Return the (X, Y) coordinate for the center point of the cell that contains the specified text.  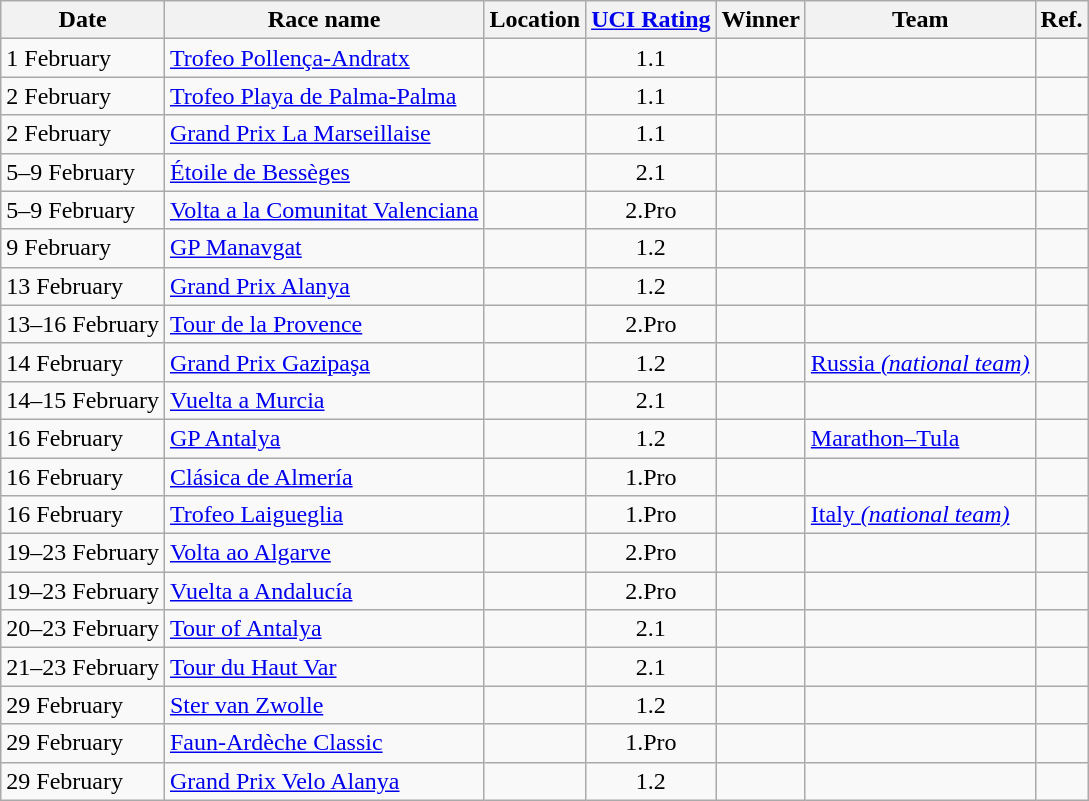
13–16 February (83, 324)
Marathon–Tula (920, 438)
Tour de la Provence (324, 324)
Ref. (1062, 20)
Winner (760, 20)
Trofeo Playa de Palma-Palma (324, 96)
Vuelta a Andalucía (324, 591)
Trofeo Pollença-Andratx (324, 58)
Italy (national team) (920, 515)
Volta ao Algarve (324, 553)
Vuelta a Murcia (324, 400)
13 February (83, 286)
1 February (83, 58)
14 February (83, 362)
Grand Prix La Marseillaise (324, 134)
Location (535, 20)
Grand Prix Alanya (324, 286)
Volta a la Comunitat Valenciana (324, 210)
Étoile de Bessèges (324, 172)
Date (83, 20)
Trofeo Laigueglia (324, 515)
Race name (324, 20)
Tour du Haut Var (324, 667)
GP Manavgat (324, 248)
Grand Prix Velo Alanya (324, 781)
Ster van Zwolle (324, 705)
Team (920, 20)
20–23 February (83, 629)
21–23 February (83, 667)
Faun-Ardèche Classic (324, 743)
Clásica de Almería (324, 477)
GP Antalya (324, 438)
9 February (83, 248)
Russia (national team) (920, 362)
UCI Rating (651, 20)
Tour of Antalya (324, 629)
Grand Prix Gazipaşa (324, 362)
14–15 February (83, 400)
